For the text-containing cell, return its midpoint in [x, y] coordinate format. 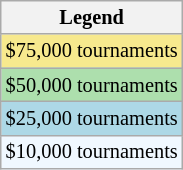
$75,000 tournaments [92, 51]
Legend [92, 17]
$25,000 tournaments [92, 118]
$50,000 tournaments [92, 85]
$10,000 tournaments [92, 152]
